Locate the cell with the specified text and output its (X, Y) center coordinate. 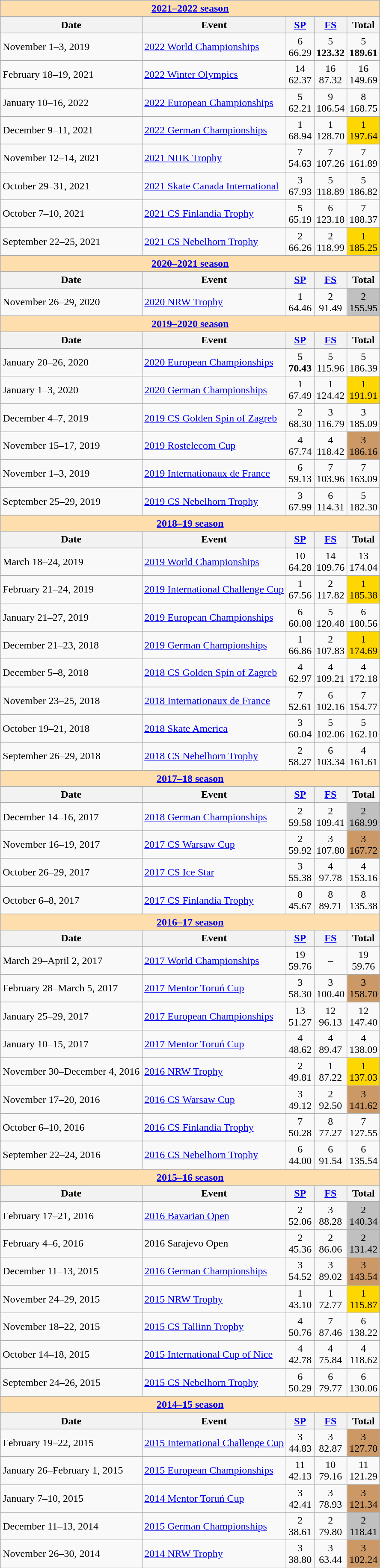
7 154.77 (364, 700)
4 118.62 (364, 1354)
1 43.10 (300, 1299)
14 62.37 (300, 74)
November 24–29, 2015 (71, 1299)
2016 Bavarian Open (214, 1216)
1 185.25 (364, 241)
2 118.99 (330, 241)
October 6–8, 2017 (71, 900)
7 127.55 (364, 1128)
4 48.62 (300, 1044)
November 18–22, 2015 (71, 1327)
2018 Internationaux de France (214, 700)
2016 CS Finlandia Trophy (214, 1128)
2021 NHK Trophy (214, 158)
7 161.89 (364, 158)
1 64.46 (300, 302)
5 62.21 (300, 103)
5 120.48 (330, 617)
4 153.16 (364, 872)
2022 Winter Olympics (214, 74)
2016 German Championships (214, 1271)
6 44.00 (300, 1155)
6 138.22 (364, 1327)
2020–2021 season (190, 263)
3 167.72 (364, 845)
8 168.75 (364, 103)
2019 Internationaux de France (214, 474)
1 124.42 (330, 390)
16 149.69 (364, 74)
6 103.34 (330, 757)
2019–2020 season (190, 324)
5 182.30 (364, 501)
2 38.61 (300, 1526)
3 63.44 (330, 1554)
February 4–6, 2016 (71, 1243)
4 161.61 (364, 757)
December 5–8, 2018 (71, 673)
October 6–10, 2016 (71, 1128)
3 185.09 (364, 418)
2016 CS Warsaw Cup (214, 1099)
November 23–25, 2018 (71, 700)
3 42.41 (300, 1498)
1 87.22 (330, 1071)
November 30–December 4, 2016 (71, 1071)
1 174.69 (364, 645)
October 26–29, 2017 (71, 872)
7 188.37 (364, 214)
2018 Skate America (214, 728)
6 91.54 (330, 1155)
January 20–26, 2020 (71, 363)
2021–2022 season (190, 9)
4 109.21 (330, 673)
1 197.64 (364, 130)
4 118.42 (330, 445)
11 42.13 (300, 1471)
3 102.24 (364, 1554)
5 70.43 (300, 363)
1 191.91 (364, 390)
December 11–13, 2015 (71, 1271)
4 42.78 (300, 1354)
December 14–16, 2017 (71, 816)
8 135.38 (364, 900)
2022 European Championships (214, 103)
February 19–22, 2015 (71, 1442)
2019 Rostelecom Cup (214, 445)
2020 German Championships (214, 390)
7 54.63 (300, 158)
November 26–30, 2014 (71, 1554)
4 138.09 (364, 1044)
3 89.02 (330, 1271)
2022 German Championships (214, 130)
December 4–7, 2019 (71, 418)
4 62.97 (300, 673)
7 163.09 (364, 474)
2017 European Championships (214, 1016)
2016 NRW Trophy (214, 1071)
2 49.81 (300, 1071)
3 82.87 (330, 1442)
January 10–16, 2022 (71, 103)
10 79.16 (330, 1471)
4 50.76 (300, 1327)
7 103.96 (330, 474)
4 97.78 (330, 872)
1 72.77 (330, 1299)
3 107.80 (330, 845)
6 102.16 (330, 700)
6 130.06 (364, 1382)
2018–19 season (190, 523)
3 55.38 (300, 872)
1 137.03 (364, 1071)
2019 World Championships (214, 562)
6 59.13 (300, 474)
February 18–19, 2021 (71, 74)
2015 International Challenge Cup (214, 1442)
1 128.70 (330, 130)
3 121.34 (364, 1498)
February 17–21, 2016 (71, 1216)
2019 International Challenge Cup (214, 589)
3 143.54 (364, 1271)
2015 NRW Trophy (214, 1299)
2 79.80 (330, 1526)
6 135.54 (364, 1155)
2 131.42 (364, 1243)
2 118.41 (364, 1526)
8 89.71 (330, 900)
December 21–23, 2018 (71, 645)
2017 World Championships (214, 960)
November 12–14, 2021 (71, 158)
2021 Skate Canada International (214, 186)
6 123.18 (330, 214)
7 87.46 (330, 1327)
November 26–29, 2020 (71, 302)
September 26–29, 2018 (71, 757)
1 115.87 (364, 1299)
3 116.79 (330, 418)
2 168.99 (364, 816)
2 107.83 (330, 645)
January 21–27, 2019 (71, 617)
January 10–15, 2017 (71, 1044)
March 18–24, 2019 (71, 562)
2 91.49 (330, 302)
2021 CS Nebelhorn Trophy (214, 241)
3 88.28 (330, 1216)
February 21–24, 2019 (71, 589)
December 9–11, 2021 (71, 130)
9 106.54 (330, 103)
2019 German Championships (214, 645)
2 92.50 (330, 1099)
2020 European Championships (214, 363)
10 64.28 (300, 562)
2 52.06 (300, 1216)
13 51.27 (300, 1016)
6 60.08 (300, 617)
16 87.32 (330, 74)
3 100.40 (330, 988)
January 25–29, 2017 (71, 1016)
3 58.30 (300, 988)
2015 CS Nebelhorn Trophy (214, 1382)
2 58.27 (300, 757)
2019 CS Golden Spin of Zagreb (214, 418)
6 79.77 (330, 1382)
September 22–25, 2021 (71, 241)
2020 NRW Trophy (214, 302)
3 141.62 (364, 1099)
February 28–March 5, 2017 (71, 988)
6 114.31 (330, 501)
November 15–17, 2019 (71, 445)
September 22–24, 2016 (71, 1155)
2 117.82 (330, 589)
2016 CS Nebelhorn Trophy (214, 1155)
7 50.28 (300, 1128)
1 67.49 (300, 390)
2 109.41 (330, 816)
3 127.70 (364, 1442)
2 140.34 (364, 1216)
September 25–29, 2019 (71, 501)
2017 CS Warsaw Cup (214, 845)
5 186.82 (364, 186)
3 78.93 (330, 1498)
November 17–20, 2016 (71, 1099)
6 180.56 (364, 617)
– (330, 960)
October 19–21, 2018 (71, 728)
3 186.16 (364, 445)
3 49.12 (300, 1099)
4 172.18 (364, 673)
4 89.47 (330, 1044)
7 52.61 (300, 700)
2015 CS Tallinn Trophy (214, 1327)
12 147.40 (364, 1016)
2 155.95 (364, 302)
3 44.83 (300, 1442)
2 86.06 (330, 1243)
2015–16 season (190, 1177)
3 54.52 (300, 1271)
5 189.61 (364, 47)
5 123.32 (330, 47)
2014–15 season (190, 1404)
3 67.99 (300, 501)
4 75.84 (330, 1354)
March 29–April 2, 2017 (71, 960)
2018 CS Golden Spin of Zagreb (214, 673)
14 109.76 (330, 562)
2021 CS Finlandia Trophy (214, 214)
2014 NRW Trophy (214, 1554)
3 67.93 (300, 186)
2015 International Cup of Nice (214, 1354)
2015 European Championships (214, 1471)
December 11–13, 2014 (71, 1526)
2019 CS Nebelhorn Trophy (214, 501)
November 16–19, 2017 (71, 845)
1 67.56 (300, 589)
2014 Mentor Toruń Cup (214, 1498)
3 158.70 (364, 988)
2017 CS Finlandia Trophy (214, 900)
2022 World Championships (214, 47)
January 7–10, 2015 (71, 1498)
2 59.58 (300, 816)
September 24–26, 2015 (71, 1382)
6 66.29 (300, 47)
7 107.26 (330, 158)
5 162.10 (364, 728)
January 1–3, 2020 (71, 390)
2 45.36 (300, 1243)
3 60.04 (300, 728)
October 14–18, 2015 (71, 1354)
12 96.13 (330, 1016)
2016–17 season (190, 922)
October 29–31, 2021 (71, 186)
3 38.80 (300, 1554)
2018 German Championships (214, 816)
4 67.74 (300, 445)
2017–18 season (190, 778)
1 185.38 (364, 589)
8 45.67 (300, 900)
5 102.06 (330, 728)
2 59.92 (300, 845)
8 77.27 (330, 1128)
2015 German Championships (214, 1526)
January 26–February 1, 2015 (71, 1471)
1 66.86 (300, 645)
2 68.30 (300, 418)
5 186.39 (364, 363)
5 115.96 (330, 363)
2 66.26 (300, 241)
6 50.29 (300, 1382)
11 121.29 (364, 1471)
13 174.04 (364, 562)
1 68.94 (300, 130)
2018 CS Nebelhorn Trophy (214, 757)
2016 Sarajevo Open (214, 1243)
5 118.89 (330, 186)
October 7–10, 2021 (71, 214)
2019 European Championships (214, 617)
2017 CS Ice Star (214, 872)
5 65.19 (300, 214)
